Pinpoint the cell where the given text exists, returning its [x, y] midpoint coordinate. 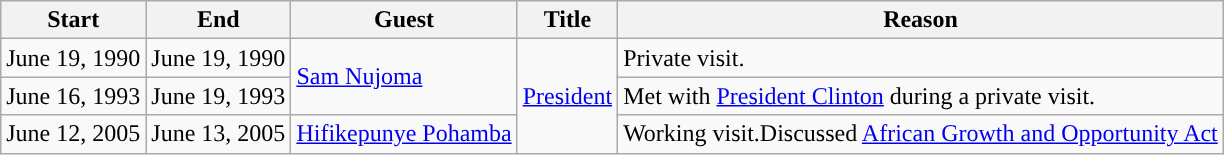
Guest [404, 20]
Start [74, 20]
Working visit.Discussed African Growth and Opportunity Act [921, 134]
Hifikepunye Pohamba [404, 134]
June 13, 2005 [218, 134]
President [567, 96]
June 19, 1993 [218, 96]
June 12, 2005 [74, 134]
Private visit. [921, 58]
Reason [921, 20]
Title [567, 20]
Met with President Clinton during a private visit. [921, 96]
June 16, 1993 [74, 96]
Sam Nujoma [404, 77]
End [218, 20]
